For the text-containing cell, return its midpoint in (x, y) coordinate format. 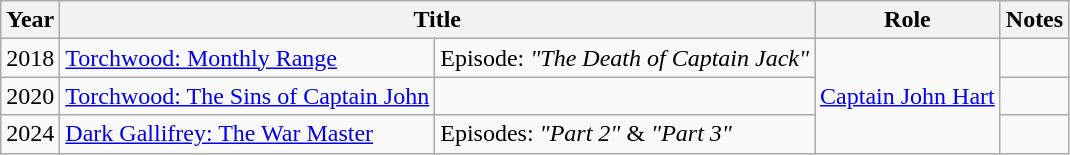
Role (908, 20)
2024 (30, 134)
Episode: "The Death of Captain Jack" (625, 58)
Torchwood: Monthly Range (248, 58)
Torchwood: The Sins of Captain John (248, 96)
Episodes: "Part 2" & "Part 3" (625, 134)
Notes (1034, 20)
2018 (30, 58)
Year (30, 20)
Captain John Hart (908, 96)
2020 (30, 96)
Dark Gallifrey: The War Master (248, 134)
Title (438, 20)
